Scan for the cell matching the given text and deliver its (x, y) coordinate at center. 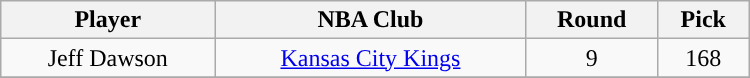
168 (703, 58)
Jeff Dawson (108, 58)
Round (592, 20)
NBA Club (370, 20)
Pick (703, 20)
Player (108, 20)
Kansas City Kings (370, 58)
9 (592, 58)
